Determine the (X, Y) coordinate at the center of the cell enclosing the given text.  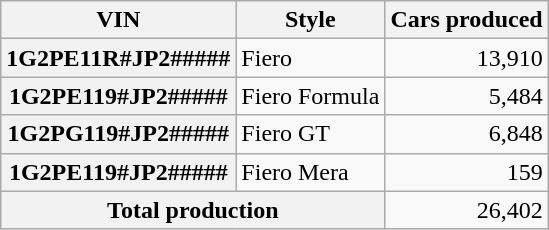
Fiero Formula (310, 96)
1G2PE11R#JP2##### (118, 58)
26,402 (466, 210)
VIN (118, 20)
Style (310, 20)
6,848 (466, 134)
159 (466, 172)
Cars produced (466, 20)
Fiero GT (310, 134)
Fiero (310, 58)
Fiero Mera (310, 172)
1G2PG119#JP2##### (118, 134)
13,910 (466, 58)
Total production (193, 210)
5,484 (466, 96)
